Identify which cell holds the provided text, then report its [X, Y] central coordinate. 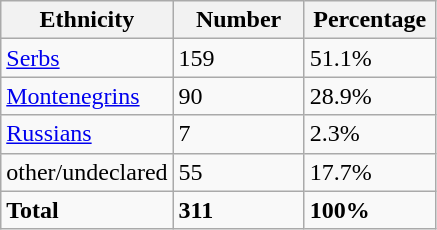
90 [238, 96]
28.9% [370, 96]
17.7% [370, 172]
other/undeclared [87, 172]
159 [238, 58]
Montenegrins [87, 96]
Number [238, 20]
311 [238, 210]
Serbs [87, 58]
2.3% [370, 134]
7 [238, 134]
100% [370, 210]
Ethnicity [87, 20]
Percentage [370, 20]
55 [238, 172]
51.1% [370, 58]
Russians [87, 134]
Total [87, 210]
